Identify which cell holds the provided text, then report its (x, y) central coordinate. 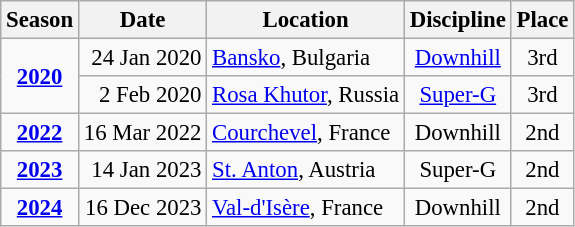
Place (542, 20)
14 Jan 2023 (142, 170)
2024 (40, 208)
Val-d'Isère, France (306, 208)
Date (142, 20)
St. Anton, Austria (306, 170)
2022 (40, 133)
2023 (40, 170)
16 Dec 2023 (142, 208)
24 Jan 2020 (142, 58)
Location (306, 20)
2 Feb 2020 (142, 95)
Rosa Khutor, Russia (306, 95)
2020 (40, 76)
Season (40, 20)
Courchevel, France (306, 133)
Discipline (458, 20)
16 Mar 2022 (142, 133)
Bansko, Bulgaria (306, 58)
